Scan for the cell matching the given text and deliver its (x, y) coordinate at center. 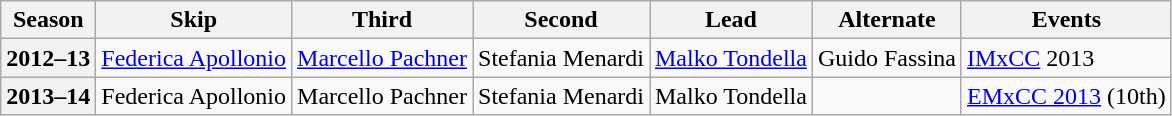
Second (560, 20)
IMxCC 2013 (1066, 58)
2012–13 (48, 58)
2013–14 (48, 96)
Guido Fassina (886, 58)
Events (1066, 20)
Season (48, 20)
Third (382, 20)
Lead (732, 20)
Alternate (886, 20)
EMxCC 2013 (10th) (1066, 96)
Skip (194, 20)
